Pinpoint the cell where the given text exists, returning its [x, y] midpoint coordinate. 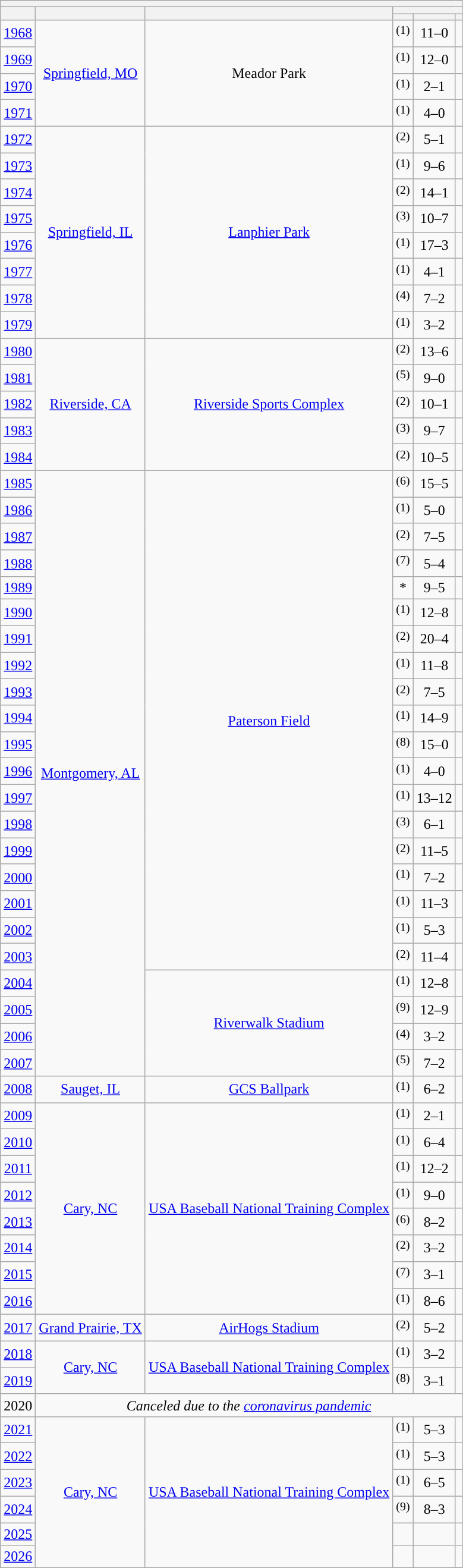
2009 [18, 1115]
1978 [18, 298]
2024 [18, 1509]
2015 [18, 1275]
5–4 [434, 564]
2013 [18, 1221]
1987 [18, 536]
Springfield, IL [90, 232]
1973 [18, 166]
11–5 [434, 851]
5–1 [434, 139]
1986 [18, 510]
20–4 [434, 639]
1983 [18, 431]
2002 [18, 930]
12–0 [434, 59]
13–6 [434, 352]
Montgomery, AL [90, 773]
8–2 [434, 1221]
1974 [18, 193]
2007 [18, 1063]
11–8 [434, 666]
10–1 [434, 404]
1980 [18, 352]
Riverside, CA [90, 404]
9–6 [434, 166]
2008 [18, 1089]
15–0 [434, 744]
1988 [18, 564]
1969 [18, 59]
1971 [18, 113]
1997 [18, 798]
1999 [18, 851]
1992 [18, 666]
13–12 [434, 798]
2019 [18, 1381]
* [403, 588]
6–4 [434, 1143]
1981 [18, 378]
11–4 [434, 957]
2016 [18, 1301]
AirHogs Stadium [269, 1328]
2014 [18, 1249]
GCS Ballpark [269, 1089]
2018 [18, 1355]
1968 [18, 33]
2010 [18, 1143]
9–7 [434, 431]
2023 [18, 1483]
1979 [18, 325]
14–9 [434, 718]
17–3 [434, 245]
2012 [18, 1195]
Lanphier Park [269, 232]
1990 [18, 612]
1977 [18, 272]
1982 [18, 404]
2011 [18, 1169]
Meador Park [269, 73]
Canceled due to the coronavirus pandemic [248, 1405]
1994 [18, 718]
1998 [18, 824]
2006 [18, 1037]
1996 [18, 772]
2020 [18, 1405]
2021 [18, 1429]
8–3 [434, 1509]
Grand Prairie, TX [90, 1328]
14–1 [434, 193]
1972 [18, 139]
Paterson Field [269, 720]
5–2 [434, 1328]
2003 [18, 957]
12–2 [434, 1169]
6–2 [434, 1089]
Riverside Sports Complex [269, 404]
1970 [18, 87]
1985 [18, 484]
2026 [18, 1557]
2022 [18, 1457]
1984 [18, 458]
15–5 [434, 484]
Springfield, MO [90, 73]
1975 [18, 219]
6–5 [434, 1483]
11–3 [434, 904]
1976 [18, 245]
2025 [18, 1534]
11–0 [434, 33]
5–0 [434, 510]
Riverwalk Stadium [269, 1023]
8–6 [434, 1301]
1991 [18, 639]
2000 [18, 878]
6–1 [434, 824]
10–7 [434, 219]
Sauget, IL [90, 1089]
1995 [18, 744]
1989 [18, 588]
2004 [18, 983]
2017 [18, 1328]
9–5 [434, 588]
10–5 [434, 458]
12–9 [434, 1010]
2001 [18, 904]
1993 [18, 692]
2005 [18, 1010]
4–1 [434, 272]
